Pinpoint the cell where the given text exists, returning its (x, y) midpoint coordinate. 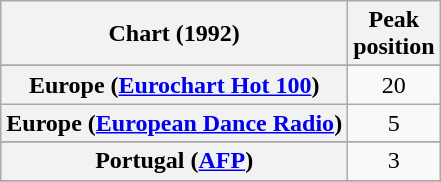
Chart (1992) (174, 34)
20 (394, 85)
5 (394, 123)
3 (394, 161)
Peakposition (394, 34)
Portugal (AFP) (174, 161)
Europe (Eurochart Hot 100) (174, 85)
Europe (European Dance Radio) (174, 123)
